Return the [X, Y] coordinate for the center point of the cell that contains the specified text.  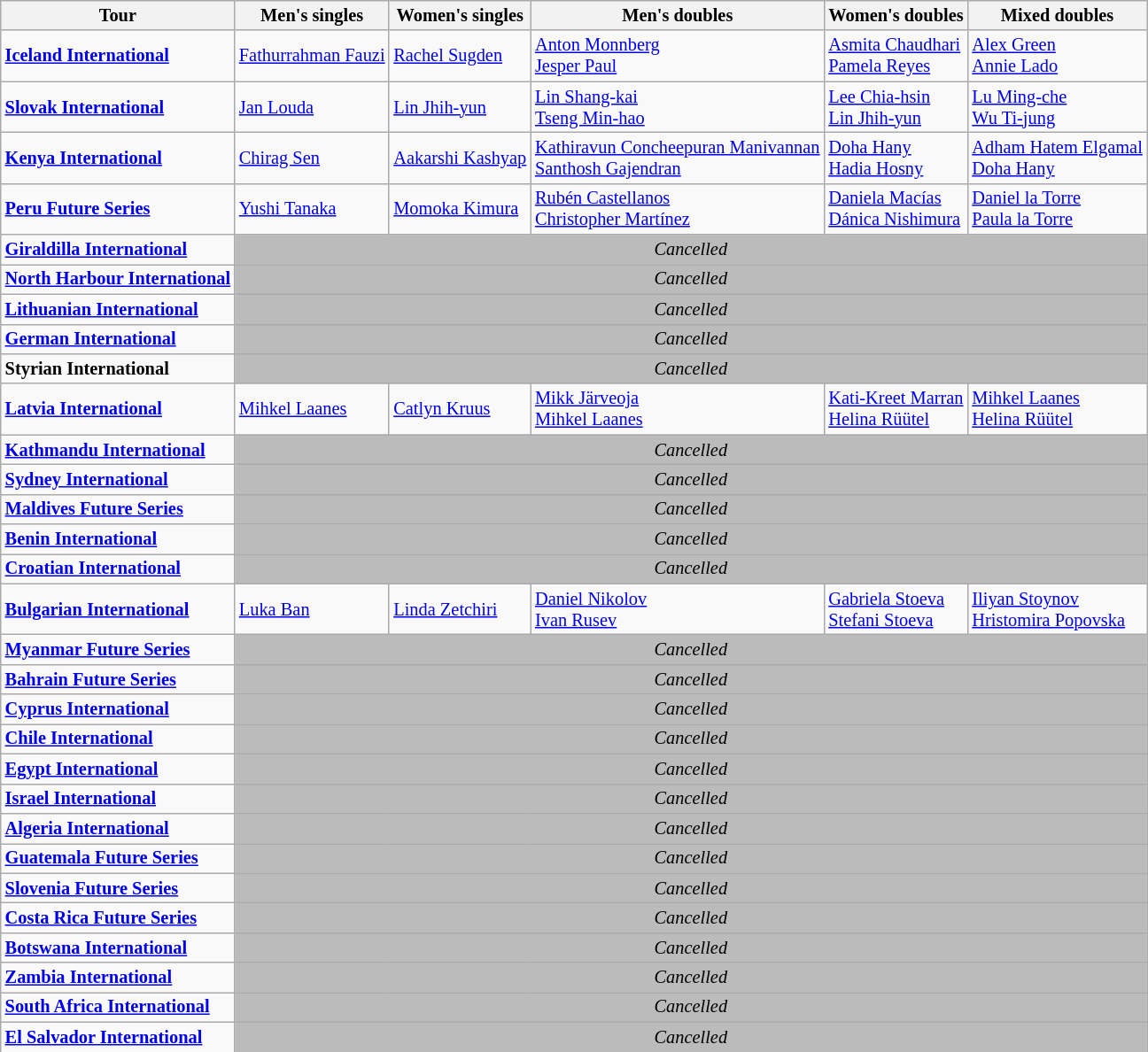
South Africa International [118, 1007]
Bahrain Future Series [118, 679]
Bulgarian International [118, 609]
Women's doubles [896, 15]
Peru Future Series [118, 209]
Croatian International [118, 569]
Myanmar Future Series [118, 649]
Adham Hatem Elgamal Doha Hany [1057, 158]
Mixed doubles [1057, 15]
Lithuanian International [118, 309]
Luka Ban [312, 609]
Men's doubles [677, 15]
Latvia International [118, 409]
Zambia International [118, 978]
Fathurrahman Fauzi [312, 56]
Daniela Macías Dánica Nishimura [896, 209]
Chile International [118, 739]
Aakarshi Kashyap [460, 158]
Algeria International [118, 828]
Kathiravun Concheepuran Manivannan Santhosh Gajendran [677, 158]
Chirag Sen [312, 158]
Benin International [118, 539]
Linda Zetchiri [460, 609]
Daniel Nikolov Ivan Rusev [677, 609]
Mihkel Laanes [312, 409]
Iliyan Stoynov Hristomira Popovska [1057, 609]
Daniel la Torre Paula la Torre [1057, 209]
Rubén Castellanos Christopher Martínez [677, 209]
Anton Monnberg Jesper Paul [677, 56]
Israel International [118, 799]
Maldives Future Series [118, 509]
Alex Green Annie Lado [1057, 56]
Kenya International [118, 158]
Sydney International [118, 479]
Giraldilla International [118, 250]
Lee Chia-hsin Lin Jhih-yun [896, 107]
Rachel Sugden [460, 56]
Women's singles [460, 15]
Men's singles [312, 15]
Lin Jhih-yun [460, 107]
Lu Ming-che Wu Ti-jung [1057, 107]
German International [118, 339]
Tour [118, 15]
El Salvador International [118, 1037]
Lin Shang-kai Tseng Min-hao [677, 107]
Slovak International [118, 107]
Styrian International [118, 368]
Yushi Tanaka [312, 209]
Costa Rica Future Series [118, 917]
Mihkel Laanes Helina Rüütel [1057, 409]
Jan Louda [312, 107]
Gabriela Stoeva Stefani Stoeva [896, 609]
Doha Hany Hadia Hosny [896, 158]
Kati-Kreet Marran Helina Rüütel [896, 409]
Botswana International [118, 948]
Guatemala Future Series [118, 858]
Momoka Kimura [460, 209]
Slovenia Future Series [118, 888]
Cyprus International [118, 709]
Egypt International [118, 769]
Kathmandu International [118, 450]
Iceland International [118, 56]
North Harbour International [118, 279]
Asmita Chaudhari Pamela Reyes [896, 56]
Catlyn Kruus [460, 409]
Mikk Järveoja Mihkel Laanes [677, 409]
